Locate the cell with the specified text and output its (X, Y) center coordinate. 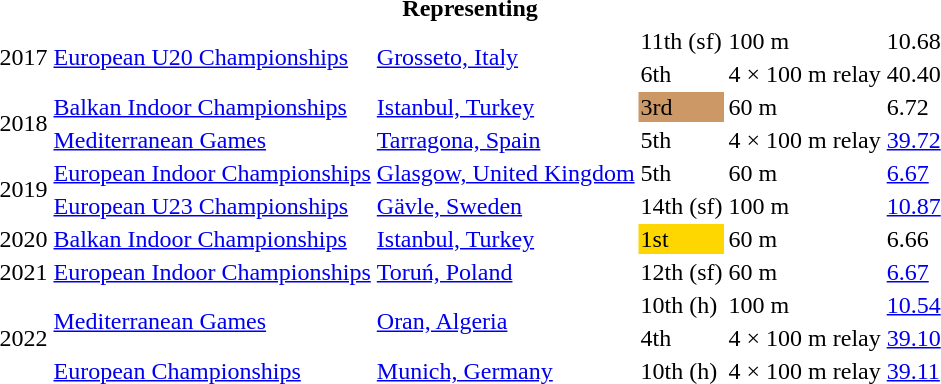
12th (sf) (682, 272)
11th (sf) (682, 41)
Tarragona, Spain (506, 140)
Grosseto, Italy (506, 58)
4th (682, 338)
Glasgow, United Kingdom (506, 173)
3rd (682, 107)
European U23 Championships (212, 206)
Oran, Algeria (506, 322)
14th (sf) (682, 206)
European U20 Championships (212, 58)
6th (682, 74)
Toruń, Poland (506, 272)
1st (682, 239)
Gävle, Sweden (506, 206)
10th (h) (682, 305)
